Return [X, Y] of the center of cell containing provided text 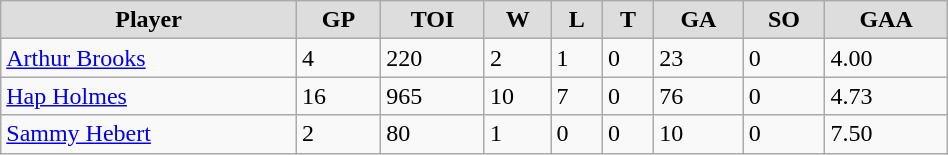
GP [338, 20]
Sammy Hebert [149, 134]
SO [784, 20]
TOI [433, 20]
Arthur Brooks [149, 58]
4 [338, 58]
220 [433, 58]
16 [338, 96]
Player [149, 20]
4.00 [886, 58]
965 [433, 96]
GAA [886, 20]
80 [433, 134]
Hap Holmes [149, 96]
7.50 [886, 134]
4.73 [886, 96]
GA [698, 20]
7 [576, 96]
W [518, 20]
76 [698, 96]
T [628, 20]
L [576, 20]
23 [698, 58]
